Output the (x, y) coordinate of the center of the cell containing the given text.  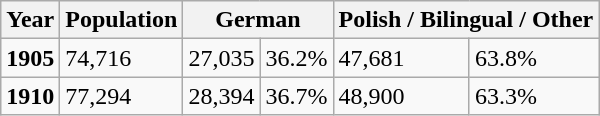
77,294 (122, 96)
Year (30, 20)
36.2% (296, 58)
Population (122, 20)
28,394 (222, 96)
36.7% (296, 96)
48,900 (401, 96)
63.3% (534, 96)
Polish / Bilingual / Other (466, 20)
63.8% (534, 58)
27,035 (222, 58)
1905 (30, 58)
German (258, 20)
74,716 (122, 58)
47,681 (401, 58)
1910 (30, 96)
